Return [x, y] of the center of cell containing provided text 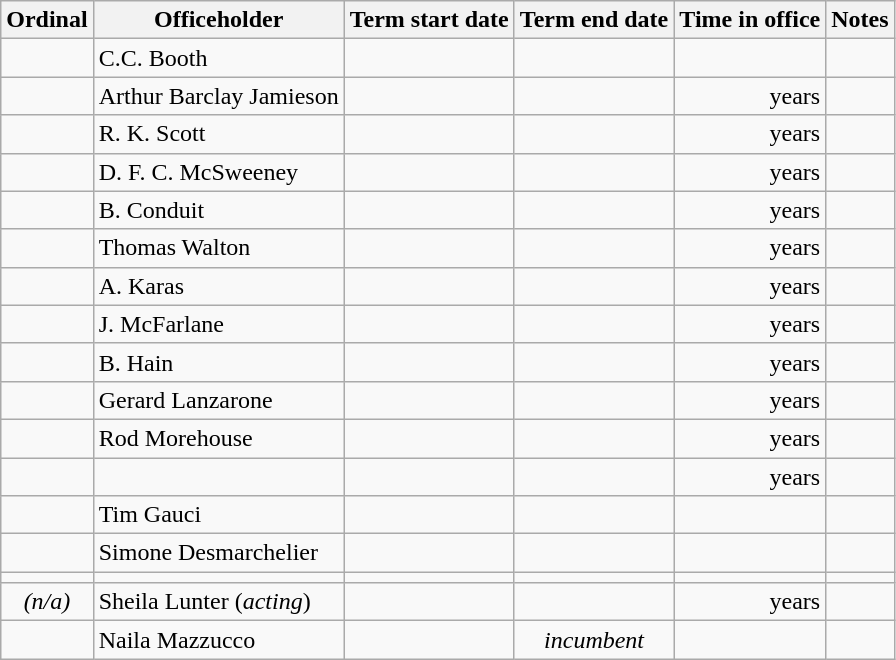
Sheila Lunter (acting) [218, 602]
Thomas Walton [218, 248]
(n/a) [47, 602]
incumbent [594, 640]
B. Hain [218, 362]
D. F. C. McSweeney [218, 172]
Officeholder [218, 20]
Notes [860, 20]
Term start date [429, 20]
Naila Mazzucco [218, 640]
Simone Desmarchelier [218, 553]
Arthur Barclay Jamieson [218, 96]
J. McFarlane [218, 324]
Time in office [750, 20]
A. Karas [218, 286]
R. K. Scott [218, 134]
Ordinal [47, 20]
Gerard Lanzarone [218, 400]
Rod Morehouse [218, 438]
Tim Gauci [218, 515]
C.C. Booth [218, 58]
Term end date [594, 20]
B. Conduit [218, 210]
